Scan for the cell matching the given text and deliver its (x, y) coordinate at center. 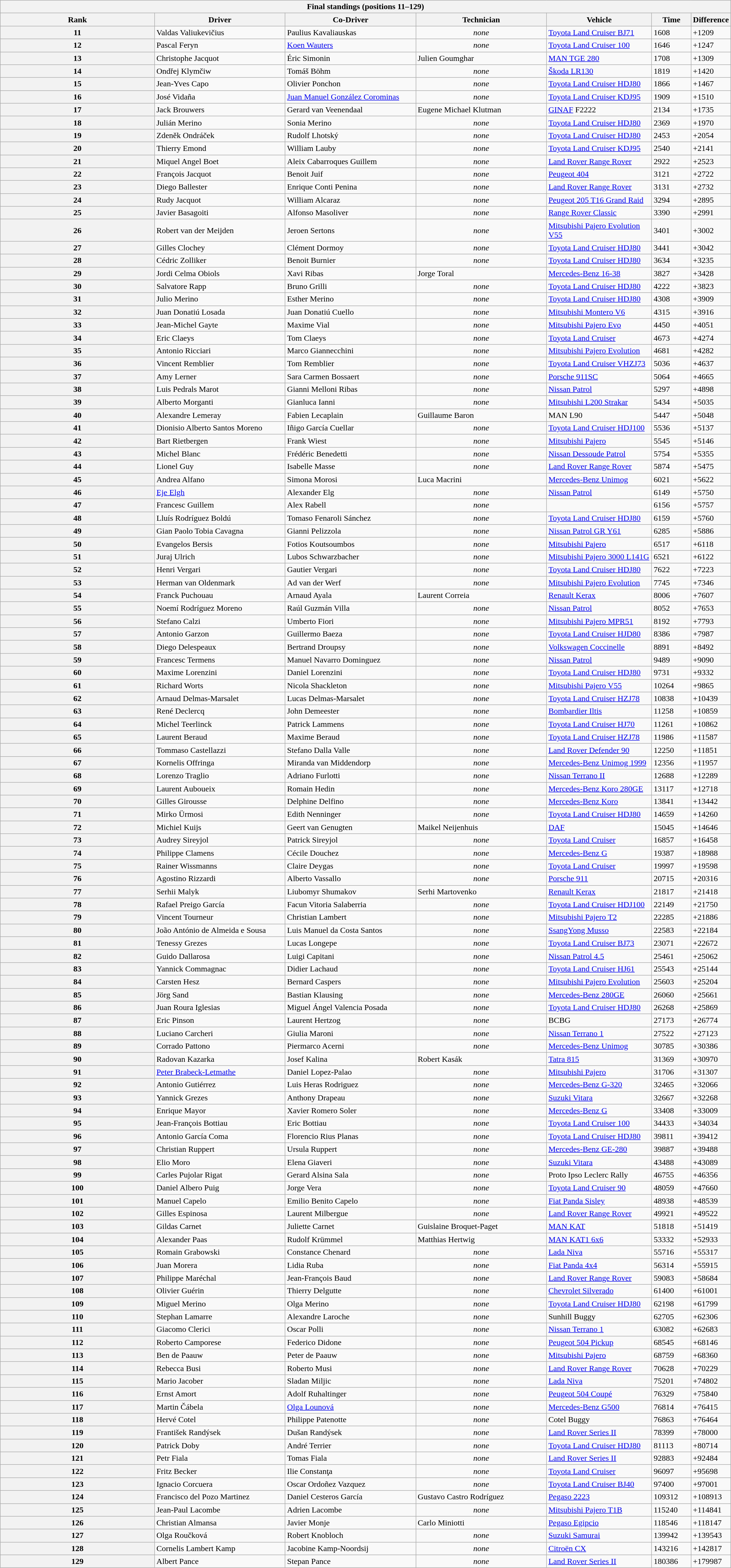
32465 (671, 1085)
Vincent Tourneur (220, 917)
Luis Heras Rodriguez (351, 1085)
DAF (599, 827)
48938 (671, 1201)
Serhii Malyk (220, 892)
90 (77, 1059)
William Alcaraz (351, 200)
Marco Giannecchini (351, 351)
Laurent Milbergue (351, 1214)
26060 (671, 994)
81 (77, 943)
Xavi Ribas (351, 273)
+3916 (711, 312)
105 (77, 1252)
Patrick Doby (220, 1446)
Josef Kalina (351, 1059)
54 (77, 596)
Adolf Ruhaltinger (351, 1394)
Ignacio Corcuera (220, 1484)
97400 (671, 1484)
36 (77, 363)
Martin Čábela (220, 1407)
Philippe Patenotte (351, 1420)
Patrick Sireyjol (351, 840)
39 (77, 402)
Dionisio Alberto Santos Moreno (220, 428)
Maikel Neijenhuis (481, 827)
75 (77, 866)
113 (77, 1355)
Mercedes-Benz Unimog 1999 (599, 763)
Antonio Gutiérrez (220, 1085)
Manuel Capelo (220, 1201)
Juliette Carnet (351, 1227)
Eric Bottiau (351, 1123)
Gianni Melloni Ribas (351, 389)
+34034 (711, 1123)
+5355 (711, 454)
Gerard van Veenendaal (351, 110)
Driver (220, 20)
Mitsubishi Pajero Evolution V55 (599, 230)
4222 (671, 286)
Jean-François Baud (351, 1278)
Koen Wauters (351, 45)
Oscar Polli (351, 1329)
70 (77, 802)
Nicola Shackleton (351, 686)
Noemí Rodríguez Moreno (220, 608)
Gian Paolo Tobia Cavagna (220, 531)
Sonia Merino (351, 122)
9731 (671, 673)
Enrique Conti Penina (351, 187)
Tomaso Fenaroli Sánchez (351, 518)
Toyota Land Cruiser BJ71 (599, 32)
Oscar Ordoñez Vazquez (351, 1484)
Peugeot 504 Coupé (599, 1394)
+5137 (711, 428)
118 (77, 1420)
3827 (671, 273)
Hervé Cotel (220, 1420)
4681 (671, 351)
Rainer Wissmanns (220, 866)
41 (77, 428)
49921 (671, 1214)
Alberto Vassallo (351, 879)
+27123 (711, 1033)
Mirko Ürmosi (220, 814)
+1467 (711, 84)
4450 (671, 325)
Christian Almansa (220, 1523)
William Lauby (351, 148)
11 (77, 32)
16 (77, 97)
66 (77, 750)
89 (77, 1046)
98 (77, 1162)
René Declercq (220, 711)
92883 (671, 1458)
Jacobine Kamp-Noordsij (351, 1548)
12250 (671, 750)
Juan Manuel González Corominas (351, 97)
+10859 (711, 711)
Miguel Merino (220, 1304)
Technician (481, 20)
3121 (671, 174)
Corrado Pattono (220, 1046)
Range Rover Classic (599, 213)
35 (77, 351)
+179987 (711, 1561)
Robert Knobloch (351, 1536)
Sladan Miljic (351, 1381)
96 (77, 1136)
Bertrand Droupsy (351, 647)
Adriano Furlotti (351, 776)
126 (77, 1523)
Henri Vergari (220, 569)
8006 (671, 596)
124 (77, 1497)
53 (77, 582)
+139543 (711, 1536)
+22672 (711, 943)
+1735 (711, 110)
František Randýsek (220, 1433)
Luis Manuel da Costa Santos (351, 930)
Jean-Michel Gayte (220, 325)
57 (77, 634)
19997 (671, 866)
97 (77, 1149)
Kornelis Offringa (220, 763)
+9865 (711, 686)
Alexander Paas (220, 1239)
Zdeněk Ondráček (220, 135)
34433 (671, 1123)
Mitsubishi L200 Strakar (599, 402)
+80714 (711, 1446)
Salvatore Rapp (220, 286)
Maxime Vial (351, 325)
70628 (671, 1368)
111 (77, 1329)
3131 (671, 187)
+2991 (711, 213)
Laurent Auboueix (220, 789)
Jeroen Sertons (351, 230)
Mercedes-Benz G-320 (599, 1085)
Fotios Koutsoumbos (351, 544)
115240 (671, 1510)
Rank (77, 20)
Gustavo Castro Rodríguez (481, 1497)
+10862 (711, 724)
+5757 (711, 505)
30785 (671, 1046)
MAN L90 (599, 415)
109 (77, 1304)
Antonio Garzon (220, 634)
+76464 (711, 1420)
Romain Grabowski (220, 1252)
+5760 (711, 518)
Luca Macrini (481, 479)
32 (77, 312)
76863 (671, 1420)
68545 (671, 1342)
2134 (671, 110)
Time (671, 20)
93 (77, 1098)
74 (77, 853)
13 (77, 58)
+7653 (711, 608)
Gianni Pelizzola (351, 531)
91 (77, 1072)
28 (77, 261)
Roberto Camporese (220, 1342)
60 (77, 673)
Julio Merino (220, 299)
31706 (671, 1072)
+7223 (711, 569)
53332 (671, 1239)
Fabien Lecaplain (351, 415)
94 (77, 1111)
Éric Simonin (351, 58)
+108913 (711, 1497)
Toyota Land Cruiser HJ61 (599, 969)
49 (77, 531)
8192 (671, 621)
62705 (671, 1317)
78 (77, 904)
+3909 (711, 299)
39811 (671, 1136)
96097 (671, 1471)
Mercedes-Benz GE-280 (599, 1149)
Florencio Rius Planas (351, 1136)
22149 (671, 904)
63082 (671, 1329)
Andrea Alfano (220, 479)
Nissan Patrol GR Y61 (599, 531)
Rafael Preigo García (220, 904)
Juan Morera (220, 1265)
Stepan Pance (351, 1561)
3634 (671, 261)
Piermarco Acerni (351, 1046)
+5886 (711, 531)
Eje Elgh (220, 492)
43488 (671, 1162)
+9090 (711, 660)
15045 (671, 827)
Olga Lounová (351, 1407)
+74802 (711, 1381)
Thierry Emond (220, 148)
Stefano Calzi (220, 621)
6156 (671, 505)
84 (77, 982)
5297 (671, 389)
92 (77, 1085)
Emilio Benito Capelo (351, 1201)
+8492 (711, 647)
Tom Remblier (351, 363)
2540 (671, 148)
3294 (671, 200)
7622 (671, 569)
Mario Jacober (220, 1381)
77 (77, 892)
SsangYong Musso (599, 930)
7745 (671, 582)
11986 (671, 737)
Mitsubishi Pajero T2 (599, 917)
Xavier Romero Soler (351, 1111)
+92484 (711, 1458)
Laurent Correia (481, 596)
+31307 (711, 1072)
Alexander Elg (351, 492)
55716 (671, 1252)
48 (77, 518)
114 (77, 1368)
37 (77, 377)
MAN KAT (599, 1227)
Giulia Maroni (351, 1033)
Porsche 911SC (599, 377)
6517 (671, 544)
+25204 (711, 982)
Javier Basagoiti (220, 213)
40 (77, 415)
Daniel Albero Puig (220, 1188)
81113 (671, 1446)
Miranda van Middendorp (351, 763)
+21886 (711, 917)
Lionel Guy (220, 467)
+48539 (711, 1201)
+6122 (711, 557)
Cotel Buggy (599, 1420)
Frank Wiest (351, 441)
106 (77, 1265)
Ben de Paauw (220, 1355)
Julien Goumghar (481, 58)
Final standings (positions 11–129) (365, 7)
1819 (671, 71)
Gilles Espinosa (220, 1214)
117 (77, 1407)
GINAF F2222 (599, 110)
Chevrolet Silverado (599, 1291)
+58684 (711, 1278)
+9332 (711, 673)
+3428 (711, 273)
Proto Ipso Leclerc Rally (599, 1175)
13841 (671, 802)
Sunhill Buggy (599, 1317)
Jörg Sand (220, 994)
Daniel Cesteros García (351, 1497)
102 (77, 1214)
Rudolf Lhotský (351, 135)
Lucas Longepe (351, 943)
Luis Pedrals Marot (220, 389)
+7607 (711, 596)
Umberto Fiori (351, 621)
Valdas Valiukevičius (220, 32)
42 (77, 441)
6285 (671, 531)
Alberto Morganti (220, 402)
Vincent Remblier (220, 363)
Claire Deygas (351, 866)
Romain Hedin (351, 789)
4308 (671, 299)
79 (77, 917)
Nissan Patrol 4.5 (599, 956)
BCBG (599, 1021)
20715 (671, 879)
+39488 (711, 1149)
+43089 (711, 1162)
+49522 (711, 1214)
20 (77, 148)
+39412 (711, 1136)
118546 (671, 1523)
Mitsubishi Montero V6 (599, 312)
Robert Kasák (481, 1059)
Michiel Kuijs (220, 827)
5754 (671, 454)
61 (77, 686)
Benoit Juif (351, 174)
43 (77, 454)
82 (77, 956)
Peter Brabeck-Letmathe (220, 1072)
Guislaine Broquet-Paget (481, 1227)
Lluís Rodríguez Boldú (220, 518)
André Terrier (351, 1446)
Javier Monje (351, 1523)
86 (77, 1008)
Philippe Maréchal (220, 1278)
108 (77, 1291)
Toyota Land Cruiser HJD80 (599, 634)
5064 (671, 377)
120 (77, 1446)
+5048 (711, 415)
Škoda LR130 (599, 71)
Alexandre Laroche (351, 1317)
+46356 (711, 1175)
Jack Brouwers (220, 110)
+22184 (711, 930)
+12289 (711, 776)
Lucas Delmas-Marsalet (351, 698)
Adrien Lacombe (351, 1510)
+30970 (711, 1059)
+7793 (711, 621)
Guido Dallarosa (220, 956)
Toyota Land Cruiser BJ40 (599, 1484)
122 (77, 1471)
Francisco del Pozo Martinez (220, 1497)
103 (77, 1227)
22285 (671, 917)
Gildas Carnet (220, 1227)
+32066 (711, 1085)
5874 (671, 467)
27 (77, 248)
29 (77, 273)
Fiat Panda Sisley (599, 1201)
2922 (671, 161)
Volkswagen Coccinelle (599, 647)
+47660 (711, 1188)
Clément Dormoy (351, 248)
64 (77, 724)
76814 (671, 1407)
Eric Claeys (220, 338)
73 (77, 840)
Francesc Termens (220, 660)
123 (77, 1484)
125 (77, 1510)
+3002 (711, 230)
8386 (671, 634)
2453 (671, 135)
+118147 (711, 1523)
Philippe Clamens (220, 853)
6021 (671, 479)
Tomáš Böhm (351, 71)
+114841 (711, 1510)
Sara Carmen Bossaert (351, 377)
Christophe Jacquot (220, 58)
Carsten Hesz (220, 982)
Maxime Lorenzini (220, 673)
24 (77, 200)
+13442 (711, 802)
Stefano Dalla Valle (351, 750)
+7346 (711, 582)
+1247 (711, 45)
Lidia Ruba (351, 1265)
Miguel Ángel Valencia Posada (351, 1008)
80 (77, 930)
Elena Giaveri (351, 1162)
10838 (671, 698)
Serhi Martovenko (481, 892)
22 (77, 174)
Paulius Kavaliauskas (351, 32)
9489 (671, 660)
Rudolf Krümmel (351, 1239)
Toyota Land Cruiser BJ73 (599, 943)
Pegaso Egipcio (599, 1523)
51 (77, 557)
+2732 (711, 187)
Yannick Commagnac (220, 969)
+18988 (711, 853)
128 (77, 1548)
46755 (671, 1175)
107 (77, 1278)
23071 (671, 943)
+7987 (711, 634)
1909 (671, 97)
Simona Morosi (351, 479)
+11957 (711, 763)
76 (77, 879)
39887 (671, 1149)
Nissan Terrano II (599, 776)
+4051 (711, 325)
1708 (671, 58)
+70229 (711, 1368)
+68146 (711, 1342)
+20316 (711, 879)
Pegaso 2223 (599, 1497)
32667 (671, 1098)
52 (77, 569)
Benoit Burnier (351, 261)
33 (77, 325)
25461 (671, 956)
Gilles Clochey (220, 248)
Lubos Schwarzbacher (351, 557)
+1309 (711, 58)
Luciano Carcheri (220, 1033)
Nissan Dessoude Patrol (599, 454)
Yannick Grezes (220, 1098)
Mitsubishi Pajero Evo (599, 325)
4315 (671, 312)
12688 (671, 776)
Cornelis Lambert Kamp (220, 1548)
5536 (671, 428)
18 (77, 122)
+5475 (711, 467)
129 (77, 1561)
100 (77, 1188)
51818 (671, 1227)
69 (77, 789)
Olga Roučková (220, 1536)
76329 (671, 1394)
Delphine Delfino (351, 802)
+78000 (711, 1433)
62198 (671, 1304)
+76415 (711, 1407)
Michel Blanc (220, 454)
101 (77, 1201)
Frédéric Benedetti (351, 454)
+61001 (711, 1291)
+10439 (711, 698)
Aleix Cabarroques Guillem (351, 161)
6159 (671, 518)
François Jacquot (220, 174)
Toyota Land Cruiser VHZJ73 (599, 363)
26 (77, 230)
2369 (671, 122)
+142817 (711, 1548)
+11587 (711, 737)
180386 (671, 1561)
31369 (671, 1059)
110 (77, 1317)
Michel Teerlinck (220, 724)
Matthias Hertwig (481, 1239)
Gautier Vergari (351, 569)
15 (77, 84)
Citroën CX (599, 1548)
Alex Rabell (351, 505)
45 (77, 479)
+1510 (711, 97)
Co-Driver (351, 20)
Difference (711, 20)
Herman van Oldenmark (220, 582)
Tatra 815 (599, 1059)
67 (77, 763)
+25661 (711, 994)
Jean-Yves Capo (220, 84)
44 (77, 467)
3390 (671, 213)
5434 (671, 402)
22583 (671, 930)
104 (77, 1239)
Bastian Klausing (351, 994)
Albert Pance (220, 1561)
3401 (671, 230)
Vehicle (599, 20)
+55317 (711, 1252)
56314 (671, 1265)
+1209 (711, 32)
+2895 (711, 200)
+75840 (711, 1394)
Toyota Land Cruiser 90 (599, 1188)
Mercedes-Benz 280GE (599, 994)
Enrique Mayor (220, 1111)
+25869 (711, 1008)
+5622 (711, 479)
Juan Donatiú Cuello (351, 312)
Luigi Capitani (351, 956)
121 (77, 1458)
Elio Moro (220, 1162)
Manuel Navarro Dominguez (351, 660)
Laurent Hertzog (351, 1021)
Olivier Guérin (220, 1291)
+4282 (711, 351)
João António de Almeida e Sousa (220, 930)
47 (77, 505)
+19598 (711, 866)
+25062 (711, 956)
Lorenzo Traglio (220, 776)
21 (77, 161)
Amy Lerner (220, 377)
88 (77, 1033)
68759 (671, 1355)
11261 (671, 724)
Land Rover Defender 90 (599, 750)
Julián Merino (220, 122)
75201 (671, 1381)
Porsche 911 (599, 879)
Arnaud Delmas-Marsalet (220, 698)
Olga Merino (351, 1304)
Mitsubishi Pajero T1B (599, 1510)
Jorge Vera (351, 1188)
+21750 (711, 904)
Raúl Guzmán Villa (351, 608)
+2141 (711, 148)
Rebecca Busi (220, 1368)
Bart Rietbergen (220, 441)
95 (77, 1123)
59 (77, 660)
Gerard Alsina Sala (351, 1175)
5447 (671, 415)
Gilles Girousse (220, 802)
+2523 (711, 161)
68 (77, 776)
+68360 (711, 1355)
Isabelle Masse (351, 467)
+1420 (711, 71)
27173 (671, 1021)
115 (77, 1381)
Anthony Drapeau (351, 1098)
+16458 (711, 840)
Daniel Lopez-Palao (351, 1072)
63 (77, 711)
109312 (671, 1497)
Antonio García Coma (220, 1136)
85 (77, 994)
83 (77, 969)
MAN KAT1 6x6 (599, 1239)
+25144 (711, 969)
99 (77, 1175)
Mercedes-Benz Koro 280GE (599, 789)
+62683 (711, 1329)
Edith Nenninger (351, 814)
Alexandre Lemeray (220, 415)
Jean-François Bottiau (220, 1123)
12356 (671, 763)
Esther Merino (351, 299)
Eugene Michael Klutman (481, 110)
+5750 (711, 492)
62 (77, 698)
+32268 (711, 1098)
Evangelos Bersis (220, 544)
+97001 (711, 1484)
72 (77, 827)
26268 (671, 1008)
6521 (671, 557)
Diego Ballester (220, 187)
48059 (671, 1188)
Jordi Celma Obiols (220, 273)
1646 (671, 45)
14659 (671, 814)
19 (77, 135)
Bombardier Iltis (599, 711)
+12718 (711, 789)
27522 (671, 1033)
Laurent Beraud (220, 737)
+14646 (711, 827)
Tom Claeys (351, 338)
Rudy Jacquot (220, 200)
+6118 (711, 544)
Constance Chenard (351, 1252)
+5146 (711, 441)
+95698 (711, 1471)
+2722 (711, 174)
Jorge Toral (481, 273)
59083 (671, 1278)
+4274 (711, 338)
Christian Ruppert (220, 1149)
Bernard Caspers (351, 982)
Diego Delespeaux (220, 647)
+4637 (711, 363)
50 (77, 544)
Guillaume Baron (481, 415)
25543 (671, 969)
61400 (671, 1291)
Juan Roura Iglesias (220, 1008)
Juraj Ulrich (220, 557)
+21418 (711, 892)
Peugeot 205 T16 Grand Raid (599, 200)
12 (77, 45)
16857 (671, 840)
Tommaso Castellazzi (220, 750)
Dušan Randýsek (351, 1433)
31 (77, 299)
Audrey Sireyjol (220, 840)
Thierry Delgutte (351, 1291)
139942 (671, 1536)
21817 (671, 892)
Mitsubishi Pajero V55 (599, 686)
Roberto Musi (351, 1368)
Juan Donatiú Losada (220, 312)
71 (77, 814)
17 (77, 110)
5036 (671, 363)
+55915 (711, 1265)
+30386 (711, 1046)
Christian Lambert (351, 917)
José Vidaña (220, 97)
Peter de Paauw (351, 1355)
Tomas Fiala (351, 1458)
MAN TGE 280 (599, 58)
Mercedes-Benz Koro (599, 802)
25603 (671, 982)
+1970 (711, 122)
Didier Lachaud (351, 969)
Ursula Ruppert (351, 1149)
Suzuki Samurai (599, 1536)
87 (77, 1021)
Geert van Genugten (351, 827)
10264 (671, 686)
Guillermo Baeza (351, 634)
Petr Fiala (220, 1458)
+4665 (711, 377)
25 (77, 213)
Peugeot 404 (599, 174)
Ad van der Werf (351, 582)
4673 (671, 338)
Mitsubishi Pajero MPR51 (599, 621)
Fiat Panda 4x4 (599, 1265)
+3042 (711, 248)
34 (77, 338)
Franck Puchouau (220, 596)
Mercedes-Benz 16-38 (599, 273)
38 (77, 389)
Miquel Angel Boet (220, 161)
119 (77, 1433)
Alfonso Masoliver (351, 213)
5545 (671, 441)
19387 (671, 853)
+51419 (711, 1227)
Cécile Douchez (351, 853)
Agostino Rizzardi (220, 879)
58 (77, 647)
Mercedes-Benz G500 (599, 1407)
143216 (671, 1548)
8891 (671, 647)
+62306 (711, 1317)
+26774 (711, 1021)
112 (77, 1342)
Robert van der Meijden (220, 230)
127 (77, 1536)
Richard Worts (220, 686)
33408 (671, 1111)
Iñigo García Cuellar (351, 428)
116 (77, 1394)
Pascal Feryn (220, 45)
Daniel Lorenzini (351, 673)
Ilie Constanţa (351, 1471)
Toyota Land Cruiser HJ70 (599, 724)
Cédric Zolliker (220, 261)
+4898 (711, 389)
+52933 (711, 1239)
Antonio Ricciari (220, 351)
Bruno Grilli (351, 286)
Patrick Lammens (351, 724)
Tenessy Grezes (220, 943)
Gianluca Ianni (351, 402)
65 (77, 737)
6149 (671, 492)
13117 (671, 789)
78399 (671, 1433)
Federico Didone (351, 1342)
46 (77, 492)
Stephan Lamarre (220, 1317)
8052 (671, 608)
Radovan Kazarka (220, 1059)
3441 (671, 248)
Jean-Paul Lacombe (220, 1510)
+5035 (711, 402)
23 (77, 187)
+14260 (711, 814)
1608 (671, 32)
Giacomo Clerici (220, 1329)
Ondřej Klymčiw (220, 71)
Fritz Becker (220, 1471)
Carlo Miniotti (481, 1523)
+33009 (711, 1111)
14 (77, 71)
+2054 (711, 135)
Olivier Ponchon (351, 84)
11258 (671, 711)
55 (77, 608)
+61799 (711, 1304)
John Demeester (351, 711)
1866 (671, 84)
Francesc Guillem (220, 505)
+3823 (711, 286)
Liubomyr Shumakov (351, 892)
Mitsubishi Pajero 3000 L141G (599, 557)
+3235 (711, 261)
56 (77, 621)
Arnaud Ayala (351, 596)
Carles Pujolar Rigat (220, 1175)
Peugeot 504 Pickup (599, 1342)
30 (77, 286)
Ernst Amort (220, 1394)
+11851 (711, 750)
Eric Pinson (220, 1021)
Facun Vitoria Salaberria (351, 904)
Maxime Beraud (351, 737)
